Return (x, y) of the center of cell containing provided text 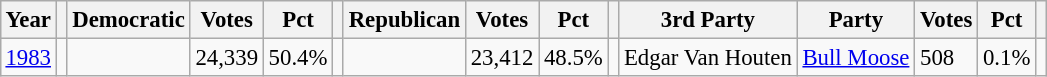
1983 (28, 57)
Republican (404, 20)
Year (28, 20)
50.4% (298, 57)
Party (856, 20)
24,339 (226, 57)
3rd Party (708, 20)
23,412 (502, 57)
Bull Moose (856, 57)
Democratic (128, 20)
508 (946, 57)
48.5% (574, 57)
Edgar Van Houten (708, 57)
0.1% (1007, 57)
